Extract the (X, Y) coordinate from the center of the cell holding the provided text.  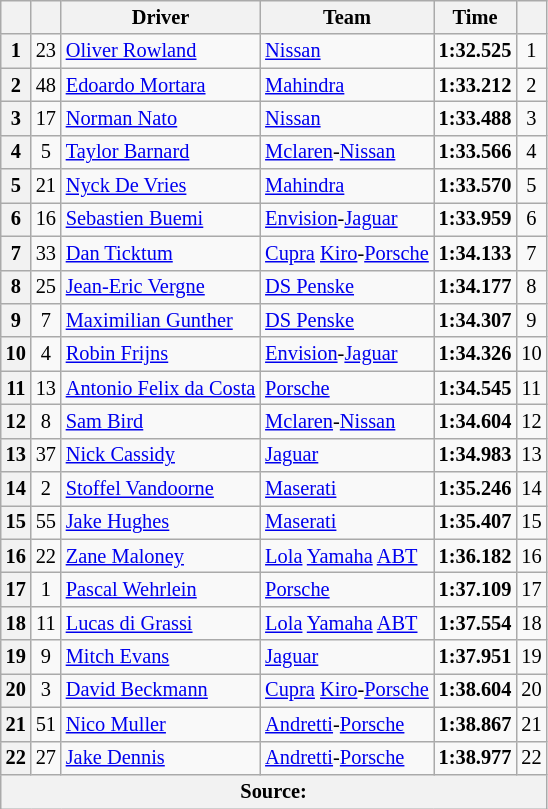
51 (46, 724)
Source: (274, 791)
Nyck De Vries (160, 186)
Nico Muller (160, 724)
33 (46, 253)
1:33.570 (476, 186)
Mitch Evans (160, 657)
Robin Frijns (160, 354)
1:36.182 (476, 556)
27 (46, 758)
1:35.246 (476, 489)
1:34.307 (476, 320)
Team (346, 17)
48 (46, 85)
Antonio Felix da Costa (160, 388)
1:35.407 (476, 522)
23 (46, 51)
Nick Cassidy (160, 455)
Pascal Wehrlein (160, 589)
1:34.133 (476, 253)
1:37.951 (476, 657)
Zane Maloney (160, 556)
Dan Ticktum (160, 253)
Driver (160, 17)
Sebastien Buemi (160, 219)
David Beckmann (160, 690)
Norman Nato (160, 118)
1:33.488 (476, 118)
1:33.212 (476, 85)
1:37.109 (476, 589)
Oliver Rowland (160, 51)
1:38.604 (476, 690)
25 (46, 287)
1:33.959 (476, 219)
37 (46, 455)
Taylor Barnard (160, 152)
1:37.554 (476, 623)
1:38.867 (476, 724)
Stoffel Vandoorne (160, 489)
Lucas di Grassi (160, 623)
1:34.326 (476, 354)
1:38.977 (476, 758)
1:34.177 (476, 287)
Time (476, 17)
1:33.566 (476, 152)
Jake Dennis (160, 758)
Maximilian Gunther (160, 320)
1:32.525 (476, 51)
1:34.983 (476, 455)
55 (46, 522)
Jean-Eric Vergne (160, 287)
Edoardo Mortara (160, 85)
Jake Hughes (160, 522)
1:34.545 (476, 388)
1:34.604 (476, 421)
Sam Bird (160, 421)
